Detect which cell encompasses the target text, then output its [x, y] center coordinate. 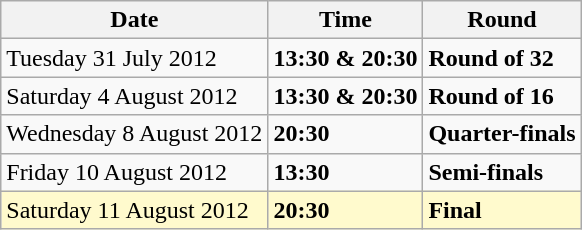
Semi-finals [502, 172]
Saturday 4 August 2012 [134, 96]
Time [346, 20]
Tuesday 31 July 2012 [134, 58]
13:30 [346, 172]
Final [502, 210]
Quarter-finals [502, 134]
Round of 16 [502, 96]
Round of 32 [502, 58]
Wednesday 8 August 2012 [134, 134]
Date [134, 20]
Round [502, 20]
Saturday 11 August 2012 [134, 210]
Friday 10 August 2012 [134, 172]
